Return [x, y] of the center of cell containing provided text 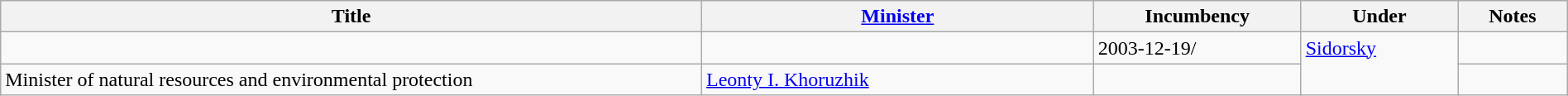
Leonty I. Khoruzhik [898, 79]
Minister [898, 17]
Incumbency [1198, 17]
Minister of natural resources and environmental protection [351, 79]
2003-12-19/ [1198, 48]
Notes [1513, 17]
Title [351, 17]
Under [1379, 17]
Sidorsky [1379, 64]
